Find where the given text appears and provide that cell's center as [x, y] coordinate. 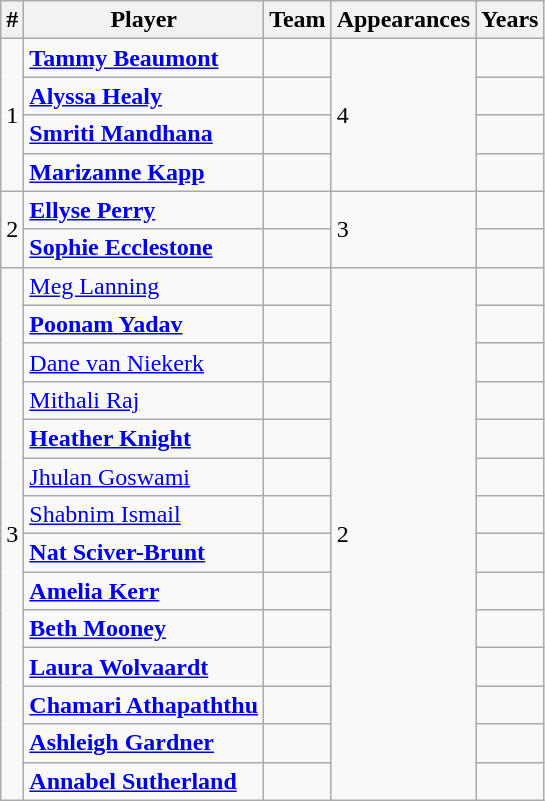
Ellyse Perry [144, 210]
Smriti Mandhana [144, 134]
Alyssa Healy [144, 96]
Shabnim Ismail [144, 515]
Marizanne Kapp [144, 172]
Sophie Ecclestone [144, 248]
Meg Lanning [144, 286]
Heather Knight [144, 438]
Chamari Athapaththu [144, 705]
Annabel Sutherland [144, 781]
Mithali Raj [144, 400]
Poonam Yadav [144, 324]
1 [12, 115]
Years [510, 20]
4 [403, 115]
Dane van Niekerk [144, 362]
# [12, 20]
Jhulan Goswami [144, 477]
Ashleigh Gardner [144, 743]
Beth Mooney [144, 629]
Appearances [403, 20]
Team [298, 20]
Laura Wolvaardt [144, 667]
Nat Sciver-Brunt [144, 553]
Amelia Kerr [144, 591]
Tammy Beaumont [144, 58]
Player [144, 20]
